Capture the cell that displays the provided text and extract its [x, y] central coordinate. 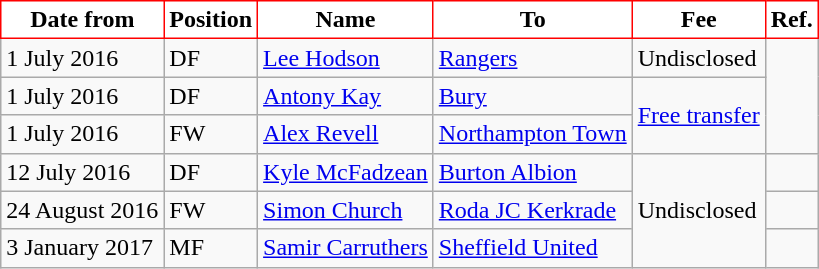
Rangers [532, 58]
Antony Kay [346, 96]
Samir Carruthers [346, 248]
Bury [532, 96]
3 January 2017 [82, 248]
Lee Hodson [346, 58]
Date from [82, 20]
Ref. [792, 20]
To [532, 20]
Northampton Town [532, 134]
Alex Revell [346, 134]
Roda JC Kerkrade [532, 210]
24 August 2016 [82, 210]
Name [346, 20]
Burton Albion [532, 172]
Position [211, 20]
Simon Church [346, 210]
Free transfer [698, 115]
Sheffield United [532, 248]
Fee [698, 20]
12 July 2016 [82, 172]
Kyle McFadzean [346, 172]
MF [211, 248]
